Identify which cell holds the provided text, then report its [x, y] central coordinate. 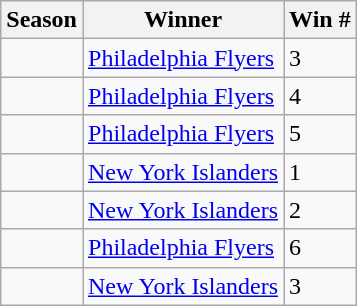
4 [320, 96]
1 [320, 172]
Win # [320, 20]
Winner [182, 20]
6 [320, 248]
2 [320, 210]
5 [320, 134]
Season [42, 20]
